Provide the [X, Y] coordinate of the cell's center where the given text is located.  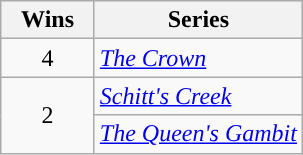
2 [48, 115]
Wins [48, 20]
The Queen's Gambit [198, 134]
4 [48, 58]
Series [198, 20]
Schitt's Creek [198, 96]
The Crown [198, 58]
